Capture the cell that displays the provided text and extract its (X, Y) central coordinate. 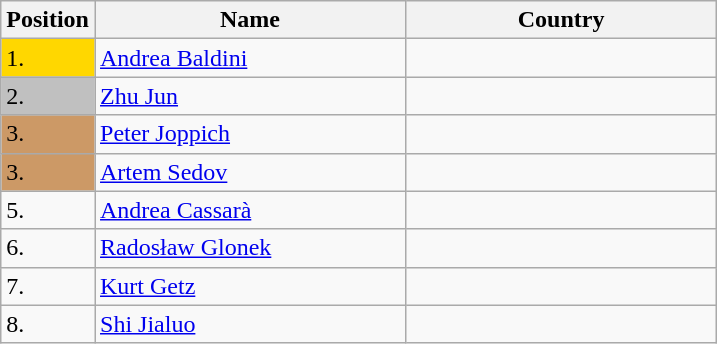
Position (48, 20)
5. (48, 210)
8. (48, 324)
Country (562, 20)
Peter Joppich (250, 134)
Zhu Jun (250, 96)
6. (48, 248)
Andrea Cassarà (250, 210)
7. (48, 286)
2. (48, 96)
Name (250, 20)
Shi Jialuo (250, 324)
1. (48, 58)
Radosław Glonek (250, 248)
Kurt Getz (250, 286)
Andrea Baldini (250, 58)
Artem Sedov (250, 172)
